Determine the [x, y] coordinate at the center of the cell enclosing the given text.  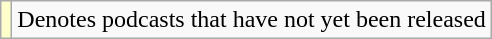
Denotes podcasts that have not yet been released [252, 20]
